For the text-containing cell, return its midpoint in [x, y] coordinate format. 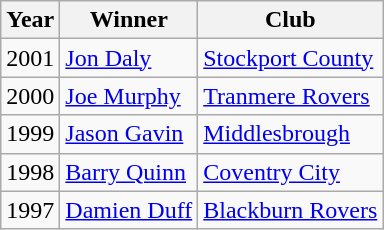
1998 [30, 172]
Blackburn Rovers [290, 210]
Damien Duff [129, 210]
2001 [30, 58]
Winner [129, 20]
1997 [30, 210]
1999 [30, 134]
Tranmere Rovers [290, 96]
Jon Daly [129, 58]
Joe Murphy [129, 96]
Jason Gavin [129, 134]
Stockport County [290, 58]
Middlesbrough [290, 134]
Club [290, 20]
2000 [30, 96]
Coventry City [290, 172]
Barry Quinn [129, 172]
Year [30, 20]
